Return the [X, Y] coordinate for the center point of the cell that contains the specified text.  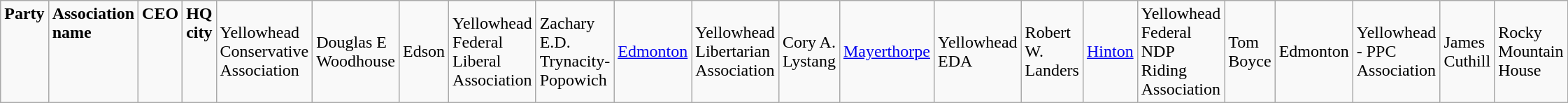
CEO [161, 52]
Cory A. Lystang [808, 52]
Robert W. Landers [1052, 52]
Yellowhead - PPC Association [1396, 52]
Hinton [1110, 52]
Yellowhead Conservative Association [264, 52]
Tom Boyce [1250, 52]
Party [24, 52]
Rocky Mountain House [1531, 52]
Mayerthorpe [887, 52]
James Cuthill [1467, 52]
Yellowhead Libertarian Association [736, 52]
Yellowhead Federal Liberal Association [492, 52]
Zachary E.D. Trynacity-Popowich [575, 52]
HQ city [199, 52]
Yellowhead Federal NDP Riding Association [1181, 52]
Edson [424, 52]
Douglas E Woodhouse [356, 52]
Association name [93, 52]
Yellowhead EDA [978, 52]
